Detect which cell encompasses the target text, then output its (X, Y) center coordinate. 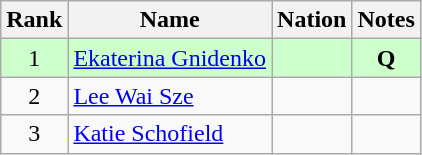
Q (386, 58)
Lee Wai Sze (170, 96)
Katie Schofield (170, 134)
1 (34, 58)
Nation (312, 20)
3 (34, 134)
2 (34, 96)
Ekaterina Gnidenko (170, 58)
Name (170, 20)
Rank (34, 20)
Notes (386, 20)
